Return [x, y] of the center of cell containing provided text 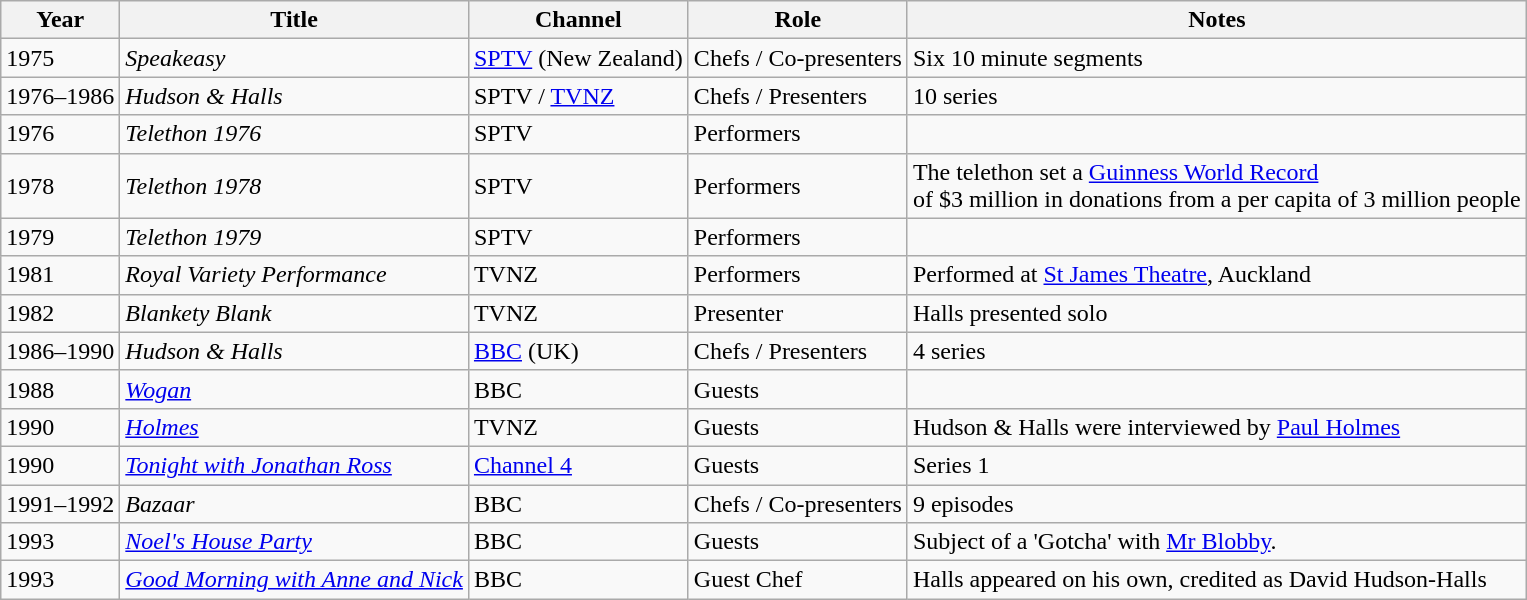
Noel's House Party [294, 542]
Wogan [294, 389]
Royal Variety Performance [294, 275]
Good Morning with Anne and Nick [294, 580]
The telethon set a Guinness World Recordof $3 million in donations from a per capita of 3 million people [1216, 186]
1975 [60, 58]
Series 1 [1216, 465]
Blankety Blank [294, 313]
Six 10 minute segments [1216, 58]
Notes [1216, 20]
1986–1990 [60, 351]
1981 [60, 275]
Halls appeared on his own, credited as David Hudson-Halls [1216, 580]
Hudson & Halls were interviewed by Paul Holmes [1216, 427]
1982 [60, 313]
1976 [60, 134]
Year [60, 20]
Channel [578, 20]
1991–1992 [60, 503]
SPTV (New Zealand) [578, 58]
4 series [1216, 351]
Halls presented solo [1216, 313]
1978 [60, 186]
Guest Chef [798, 580]
Telethon 1979 [294, 237]
Bazaar [294, 503]
Speakeasy [294, 58]
BBC (UK) [578, 351]
Telethon 1976 [294, 134]
SPTV / TVNZ [578, 96]
Holmes [294, 427]
Title [294, 20]
9 episodes [1216, 503]
1988 [60, 389]
Presenter [798, 313]
Subject of a 'Gotcha' with Mr Blobby. [1216, 542]
Telethon 1978 [294, 186]
1976–1986 [60, 96]
10 series [1216, 96]
Performed at St James Theatre, Auckland [1216, 275]
1979 [60, 237]
Channel 4 [578, 465]
Tonight with Jonathan Ross [294, 465]
Role [798, 20]
